Output the (X, Y) coordinate of the center of the cell containing the given text.  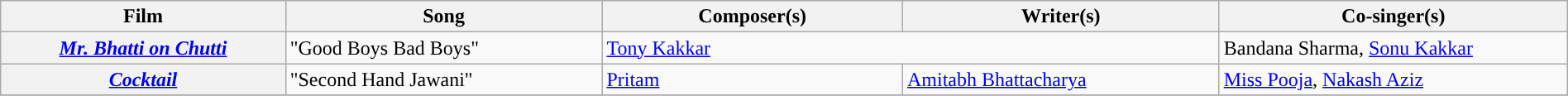
Song (443, 17)
"Good Boys Bad Boys" (443, 48)
Tony Kakkar (911, 48)
Pritam (753, 79)
Composer(s) (753, 17)
Amitabh Bhattacharya (1060, 79)
Bandana Sharma, Sonu Kakkar (1393, 48)
Film (143, 17)
Cocktail (143, 79)
Writer(s) (1060, 17)
"Second Hand Jawani" (443, 79)
Miss Pooja, Nakash Aziz (1393, 79)
Mr. Bhatti on Chutti (143, 48)
Co-singer(s) (1393, 17)
